Determine the (x, y) coordinate at the center of the cell enclosing the given text.  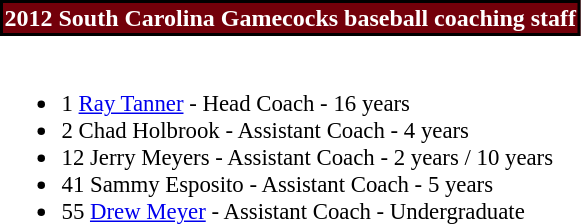
2012 South Carolina Gamecocks baseball coaching staff (290, 18)
